Search for the cell housing the specified text and yield its (X, Y) center coordinate. 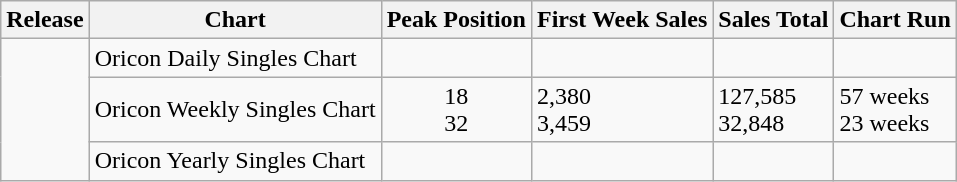
Peak Position (456, 20)
57 weeks23 weeks (895, 110)
Chart Run (895, 20)
Sales Total (774, 20)
Oricon Yearly Singles Chart (235, 161)
Release (45, 20)
Chart (235, 20)
Oricon Weekly Singles Chart (235, 110)
127,58532,848 (774, 110)
1832 (456, 110)
2,3803,459 (622, 110)
First Week Sales (622, 20)
Oricon Daily Singles Chart (235, 58)
